Identify which cell holds the provided text, then report its (x, y) central coordinate. 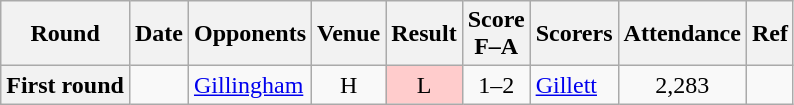
Ref (770, 34)
Attendance (682, 34)
Gillett (574, 85)
Result (424, 34)
Gillingham (250, 85)
Opponents (250, 34)
1–2 (496, 85)
Scorers (574, 34)
L (424, 85)
ScoreF–A (496, 34)
Venue (349, 34)
First round (66, 85)
2,283 (682, 85)
Date (158, 34)
H (349, 85)
Round (66, 34)
